Determine the [X, Y] coordinate at the center of the cell enclosing the given text.  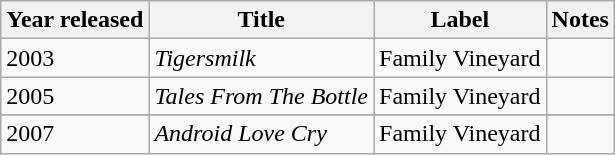
2005 [75, 96]
Year released [75, 20]
Android Love Cry [262, 134]
Tales From The Bottle [262, 96]
Tigersmilk [262, 58]
Notes [580, 20]
Title [262, 20]
Label [460, 20]
2003 [75, 58]
2007 [75, 134]
